Identify which cell holds the provided text, then report its [x, y] central coordinate. 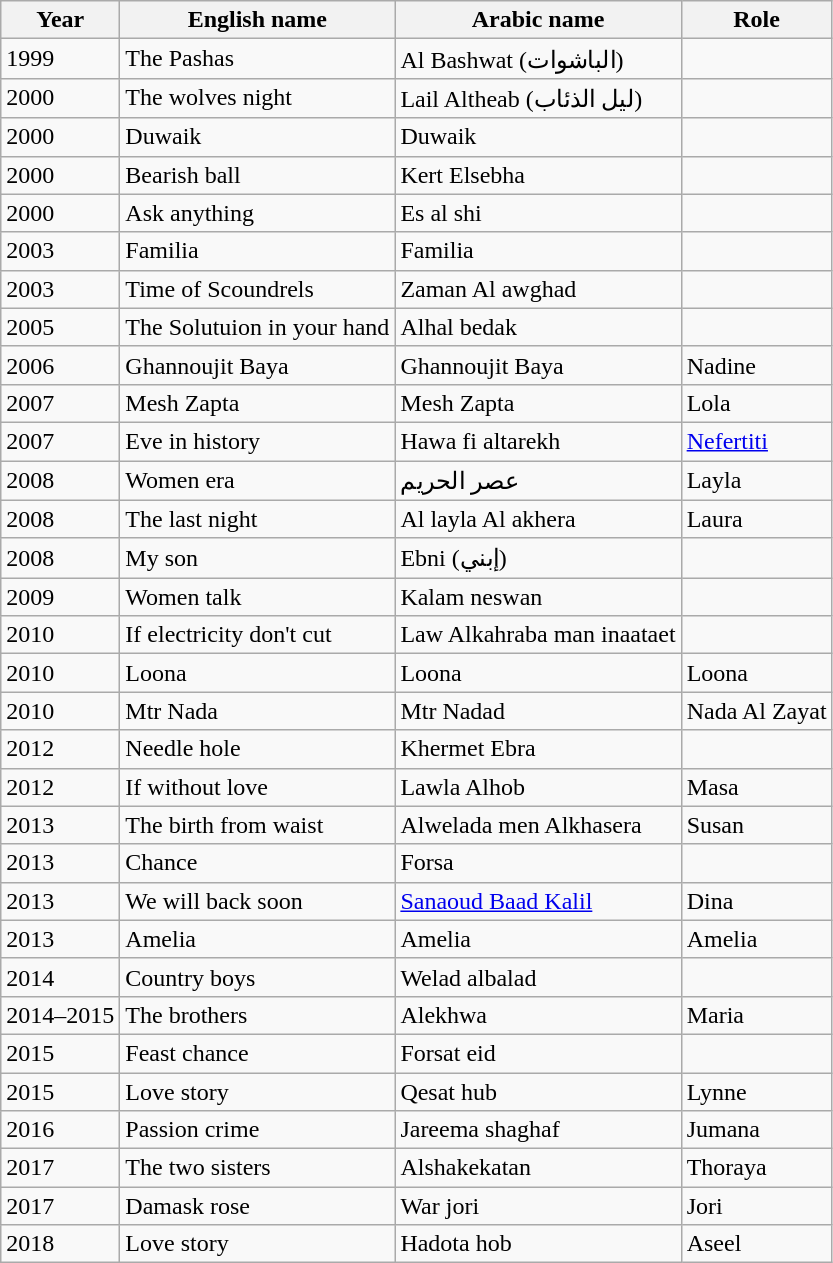
1999 [60, 59]
The birth from waist [258, 825]
Nada Al Zayat [756, 711]
We will back soon [258, 901]
Jori [756, 1206]
Hawa fi altarekh [538, 441]
Aseel [756, 1244]
War jori [538, 1206]
Mtr Nada [258, 711]
Al Bashwat (الباشوات) [538, 59]
Mtr Nadad [538, 711]
My son [258, 558]
Time of Scoundrels [258, 289]
Lawla Alhob [538, 787]
عصر الحريم [538, 480]
Laura [756, 519]
Women era [258, 480]
The brothers [258, 1015]
Thoraya [756, 1168]
2014 [60, 977]
Country boys [258, 977]
Layla [756, 480]
Feast chance [258, 1053]
Forsat eid [538, 1053]
The Pashas [258, 59]
Bearish ball [258, 175]
If without love [258, 787]
The last night [258, 519]
Alshakekatan [538, 1168]
Law Alkahraba man inaataet [538, 635]
Alhal bedak [538, 327]
Sanaoud Baad Kalil [538, 901]
Ask anything [258, 213]
Khermet Ebra [538, 749]
Passion crime [258, 1130]
Lail Altheab (ليل الذئاب) [538, 98]
Year [60, 20]
Kert Elsebha [538, 175]
Eve in history [258, 441]
Jumana [756, 1130]
Alwelada men Alkhasera [538, 825]
Chance [258, 863]
The two sisters [258, 1168]
Nefertiti [756, 441]
The wolves night [258, 98]
Needle hole [258, 749]
2016 [60, 1130]
Welad albalad [538, 977]
2014–2015 [60, 1015]
Kalam neswan [538, 597]
Maria [756, 1015]
The Solutuion in your hand [258, 327]
If electricity don't cut [258, 635]
Arabic name [538, 20]
English name [258, 20]
Forsa [538, 863]
Susan [756, 825]
2005 [60, 327]
Qesat hub [538, 1091]
Role [756, 20]
Lynne [756, 1091]
Nadine [756, 365]
Lola [756, 403]
Es al shi [538, 213]
2006 [60, 365]
Zaman Al awghad [538, 289]
2018 [60, 1244]
Damask rose [258, 1206]
Hadota hob [538, 1244]
Women talk [258, 597]
Masa [756, 787]
Ebni (إبني) [538, 558]
2009 [60, 597]
Alekhwa [538, 1015]
Al layla Al akhera [538, 519]
Jareema shaghaf [538, 1130]
Dina [756, 901]
